Locate the cell with the specified text and output its (X, Y) center coordinate. 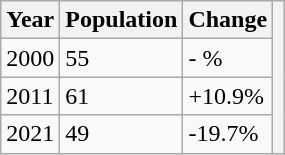
- % (228, 58)
49 (122, 134)
2000 (30, 58)
2011 (30, 96)
+10.9% (228, 96)
55 (122, 58)
Population (122, 20)
61 (122, 96)
Change (228, 20)
Year (30, 20)
2021 (30, 134)
-19.7% (228, 134)
